Determine the (x, y) coordinate at the center of the cell enclosing the given text.  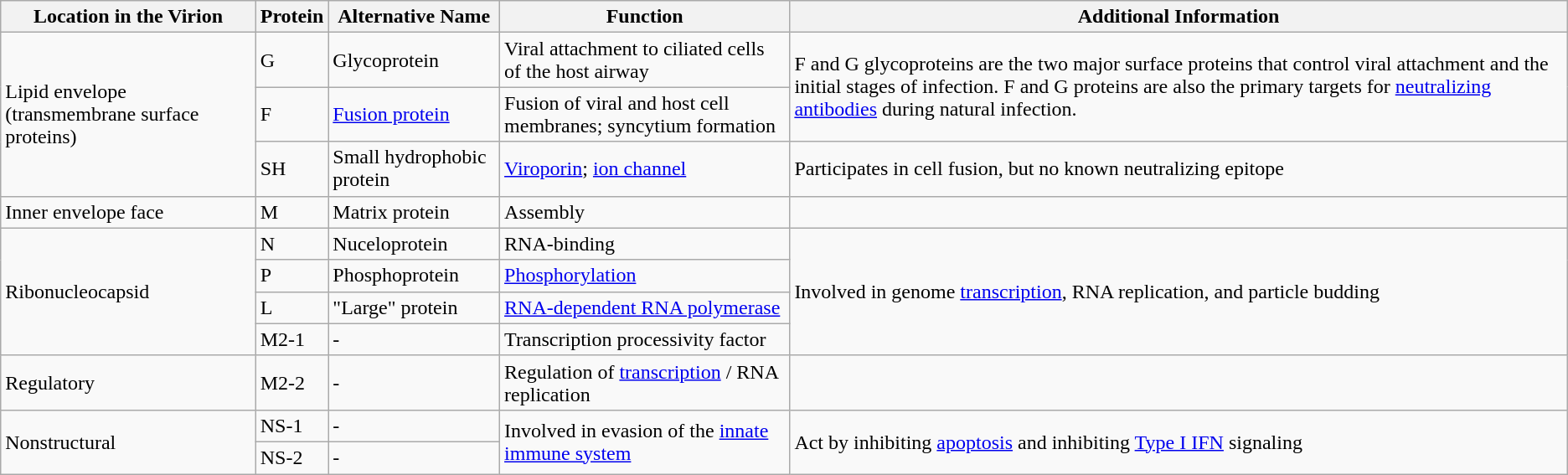
Nuceloprotein (414, 244)
N (291, 244)
Lipid envelope (transmembrane surface proteins) (128, 114)
Involved in genome transcription, RNA replication, and particle budding (1179, 292)
Ribonucleocapsid (128, 292)
NS-1 (291, 426)
RNA-binding (645, 244)
SH (291, 169)
"Large" protein (414, 307)
Fusion of viral and host cell membranes; syncytium formation (645, 114)
P (291, 276)
Viroporin; ion channel (645, 169)
Alternative Name (414, 17)
M2-2 (291, 382)
Inner envelope face (128, 212)
Nonstructural (128, 441)
Viral attachment to ciliated cells of the host airway (645, 60)
Protein (291, 17)
NS-2 (291, 457)
RNA-dependent RNA polymerase (645, 307)
Location in the Virion (128, 17)
Fusion protein (414, 114)
Matrix protein (414, 212)
Small hydrophobic protein (414, 169)
Function (645, 17)
Regulatory (128, 382)
G (291, 60)
Phosphorylation (645, 276)
Regulation of transcription / RNA replication (645, 382)
Assembly (645, 212)
F (291, 114)
Glycoprotein (414, 60)
Phosphoprotein (414, 276)
M2-1 (291, 339)
Involved in evasion of the innate immune system (645, 441)
Participates in cell fusion, but no known neutralizing epitope (1179, 169)
Additional Information (1179, 17)
Act by inhibiting apoptosis and inhibiting Type I IFN signaling (1179, 441)
M (291, 212)
Transcription processivity factor (645, 339)
L (291, 307)
